Find where the given text appears and provide that cell's center as (X, Y) coordinate. 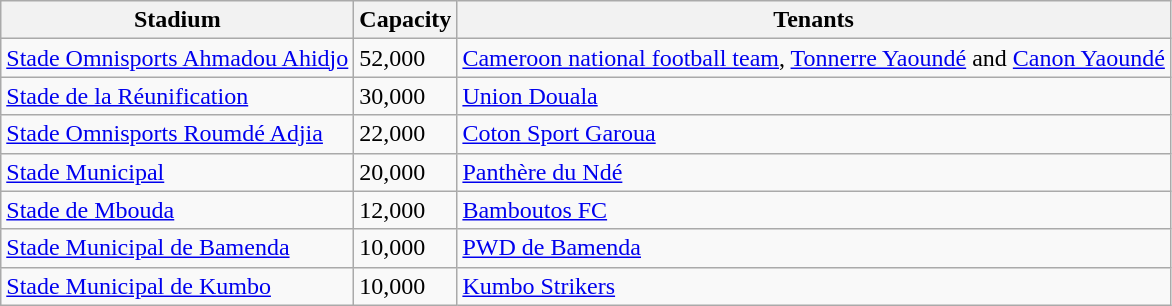
Union Douala (814, 96)
Tenants (814, 20)
Panthère du Ndé (814, 172)
12,000 (406, 210)
Coton Sport Garoua (814, 134)
Cameroon national football team, Tonnerre Yaoundé and Canon Yaoundé (814, 58)
20,000 (406, 172)
Bamboutos FC (814, 210)
Stade Municipal de Bamenda (178, 248)
22,000 (406, 134)
Stade de la Réunification (178, 96)
Stade Municipal de Kumbo (178, 286)
Stade Municipal (178, 172)
Stadium (178, 20)
Stade de Mbouda (178, 210)
52,000 (406, 58)
Stade Omnisports Roumdé Adjia (178, 134)
Capacity (406, 20)
Stade Omnisports Ahmadou Ahidjo (178, 58)
Kumbo Strikers (814, 286)
30,000 (406, 96)
PWD de Bamenda (814, 248)
